For the text-containing cell, return its midpoint in (X, Y) coordinate format. 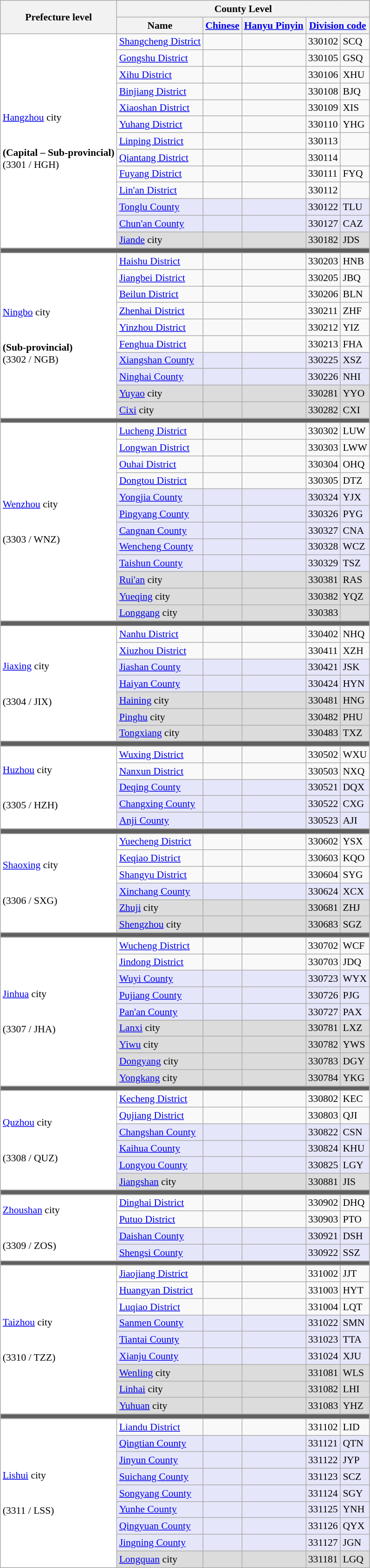
330304 (323, 464)
330206 (323, 294)
Anji County (160, 821)
330483 (323, 733)
330522 (323, 804)
NHQ (355, 634)
Xiaoshan District (160, 108)
330602 (323, 842)
330203 (323, 262)
JIS (355, 1182)
CAZ (355, 224)
YWS (355, 1045)
331126 (323, 1526)
331122 (323, 1460)
330903 (323, 1220)
330481 (323, 700)
WCF (355, 946)
PJG (355, 995)
CSN (355, 1132)
KEC (355, 1099)
Tonglu County (160, 207)
XHU (355, 75)
Luqiao District (160, 1307)
BJQ (355, 91)
Xihu District (160, 75)
330281 (323, 394)
Jiaxing city (3304 / JIX) (58, 684)
KHU (355, 1149)
HYT (355, 1290)
Linping District (160, 141)
331004 (323, 1307)
Zhoushan city (3309 / ZOS) (58, 1228)
Yueqing city (160, 596)
CXI (355, 410)
330922 (323, 1253)
RAS (355, 580)
330783 (323, 1062)
Jinhua city (3307 / JHA) (58, 1012)
330902 (323, 1203)
330604 (323, 875)
Kaihua County (160, 1149)
Yunhe County (160, 1510)
Jiande city (160, 240)
Kecheng District (160, 1099)
Longquan city (160, 1559)
Lanxi city (160, 1028)
Jinyun County (160, 1460)
Huzhou city (3305 / HZH) (58, 787)
Hanyu Pinyin (274, 26)
TLU (355, 207)
331082 (323, 1389)
DTZ (355, 481)
330211 (323, 311)
TSZ (355, 563)
QJI (355, 1116)
Lishui city (3311 / LSS) (58, 1493)
Taishun County (160, 563)
Dinghai District (160, 1203)
Daishan County (160, 1236)
YIZ (355, 327)
Pinghu city (160, 717)
330326 (323, 514)
Huangyan District (160, 1290)
SGZ (355, 925)
Putuo District (160, 1220)
DSH (355, 1236)
330109 (323, 108)
Cixi city (160, 410)
LWW (355, 448)
PYG (355, 514)
Taizhou city (3310 / TZZ) (58, 1340)
Keqiao District (160, 858)
LUW (355, 431)
Fuyang District (160, 174)
KQO (355, 858)
Tongxiang city (160, 733)
Qingtian County (160, 1444)
330182 (323, 240)
LGY (355, 1165)
330329 (323, 563)
Wucheng District (160, 946)
Rui'an city (160, 580)
Name (160, 26)
330802 (323, 1099)
330327 (323, 531)
Chun'an County (160, 224)
HNG (355, 700)
CXG (355, 804)
QYX (355, 1526)
330122 (323, 207)
330402 (323, 634)
Shangcheng District (160, 42)
331003 (323, 1290)
Quzhou city (3308 / QUZ) (58, 1140)
330421 (323, 667)
331002 (323, 1274)
ZHJ (355, 908)
WXU (355, 755)
JSK (355, 667)
Gongshu District (160, 58)
330113 (323, 141)
Fenghua District (160, 344)
JYP (355, 1460)
331102 (323, 1427)
330803 (323, 1116)
330303 (323, 448)
County Level (243, 9)
330108 (323, 91)
330382 (323, 596)
Dongtou District (160, 481)
Changxing County (160, 804)
Cangnan County (160, 531)
Yuecheng District (160, 842)
DGY (355, 1062)
330110 (323, 125)
Wuyi County (160, 979)
330503 (323, 771)
330381 (323, 580)
330282 (323, 410)
330521 (323, 787)
YJX (355, 498)
LXZ (355, 1028)
Lucheng District (160, 431)
YQZ (355, 596)
Pujiang County (160, 995)
330383 (323, 613)
330683 (323, 925)
331024 (323, 1357)
330727 (323, 1012)
330114 (323, 158)
XCX (355, 891)
330726 (323, 995)
330205 (323, 278)
Ningbo city (Sub-provincial)(3302 / NGB) (58, 336)
QTN (355, 1444)
Pingyang County (160, 514)
330782 (323, 1045)
NHI (355, 377)
JBQ (355, 278)
330111 (323, 174)
Zhenhai District (160, 311)
LHI (355, 1389)
WLS (355, 1373)
Lin'an District (160, 191)
Chinese (222, 26)
331023 (323, 1340)
BLN (355, 294)
331125 (323, 1510)
DHQ (355, 1203)
Xiangshan County (160, 360)
Shengsi County (160, 1253)
Beilun District (160, 294)
XZH (355, 651)
331022 (323, 1323)
330822 (323, 1132)
YHZ (355, 1406)
Songyang County (160, 1493)
Xianju County (160, 1357)
Nanhu District (160, 634)
AJI (355, 821)
330723 (323, 979)
Pan'an County (160, 1012)
330213 (323, 344)
Jiaojiang District (160, 1274)
330302 (323, 431)
WYX (355, 979)
XJU (355, 1357)
330212 (323, 327)
GSQ (355, 58)
Yuhuan city (160, 1406)
330225 (323, 360)
Ninghai County (160, 377)
330703 (323, 962)
331081 (323, 1373)
Haiyan County (160, 684)
Linhai city (160, 1389)
Wencheng County (160, 547)
LGQ (355, 1559)
330424 (323, 684)
330681 (323, 908)
Wenzhou city (3303 / WNZ) (58, 522)
PTO (355, 1220)
330603 (323, 858)
Shengzhou city (160, 925)
Sanmen County (160, 1323)
SCZ (355, 1477)
ZHF (355, 311)
331121 (323, 1444)
Haining city (160, 700)
Jiashan County (160, 667)
330112 (323, 191)
Deqing County (160, 787)
TTA (355, 1340)
Longwan District (160, 448)
TXZ (355, 733)
330781 (323, 1028)
Yuyao city (160, 394)
330127 (323, 224)
Yuhang District (160, 125)
330105 (323, 58)
Dongyang city (160, 1062)
330824 (323, 1149)
Jingning County (160, 1543)
Yongkang city (160, 1078)
330702 (323, 946)
JGN (355, 1543)
330881 (323, 1182)
Division code (338, 26)
331127 (323, 1543)
Yongjia County (160, 498)
330825 (323, 1165)
Yinzhou District (160, 327)
JDQ (355, 962)
HYN (355, 684)
Xiuzhou District (160, 651)
PAX (355, 1012)
Liandu District (160, 1427)
JJT (355, 1274)
330226 (323, 377)
330482 (323, 717)
Tiantai County (160, 1340)
Qujiang District (160, 1116)
Changshan County (160, 1132)
Binjiang District (160, 91)
Longyou County (160, 1165)
Qingyuan County (160, 1526)
YHG (355, 125)
SMN (355, 1323)
SGY (355, 1493)
LID (355, 1427)
HNB (355, 262)
Hangzhou city (Capital – Sub-provincial)(3301 / HGH) (58, 141)
Wuxing District (160, 755)
Shangyu District (160, 875)
Haishu District (160, 262)
DQX (355, 787)
330106 (323, 75)
331124 (323, 1493)
XIS (355, 108)
CNA (355, 531)
SYG (355, 875)
330784 (323, 1078)
Shaoxing city (3306 / SXG) (58, 883)
Nanxun District (160, 771)
XSZ (355, 360)
LQT (355, 1307)
SCQ (355, 42)
Jiangbei District (160, 278)
Prefecture level (58, 17)
330324 (323, 498)
YSX (355, 842)
330411 (323, 651)
Wenling city (160, 1373)
YYO (355, 394)
Longgang city (160, 613)
NXQ (355, 771)
SSZ (355, 1253)
330305 (323, 481)
YNH (355, 1510)
331123 (323, 1477)
Zhuji city (160, 908)
330624 (323, 891)
330523 (323, 821)
FYQ (355, 174)
Yiwu city (160, 1045)
PHU (355, 717)
YKG (355, 1078)
OHQ (355, 464)
Jiangshan city (160, 1182)
JDS (355, 240)
Suichang County (160, 1477)
330921 (323, 1236)
Qiantang District (160, 158)
FHA (355, 344)
331181 (323, 1559)
331083 (323, 1406)
Jindong District (160, 962)
330328 (323, 547)
330502 (323, 755)
330102 (323, 42)
Xinchang County (160, 891)
Ouhai District (160, 464)
WCZ (355, 547)
